Return [x, y] of the center of cell containing provided text 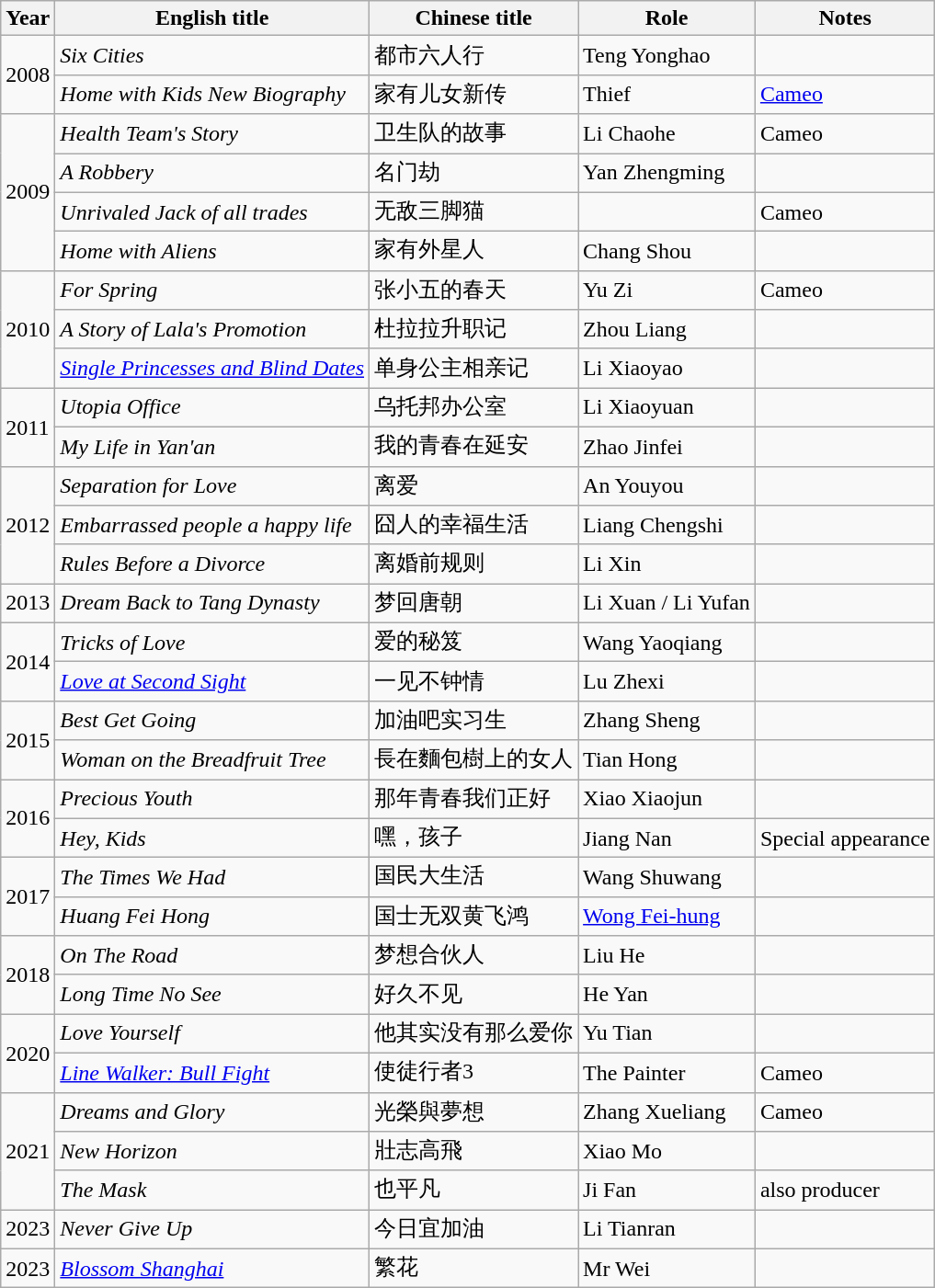
Best Get Going [212, 721]
Chinese title [474, 18]
Yan Zhengming [667, 173]
Love at Second Sight [212, 682]
壯志高飛 [474, 1151]
For Spring [212, 291]
离婚前规则 [474, 564]
2016 [28, 818]
Wang Yaoqiang [667, 642]
使徒行者3 [474, 1072]
张小五的春天 [474, 291]
Dreams and Glory [212, 1112]
Ji Fan [667, 1190]
Li Xuan / Li Yufan [667, 603]
The Times We Had [212, 877]
New Horizon [212, 1151]
Precious Youth [212, 800]
Line Walker: Bull Fight [212, 1072]
Wang Shuwang [667, 877]
The Painter [667, 1072]
2010 [28, 329]
嘿，孩子 [474, 838]
国士无双黄飞鸿 [474, 916]
囧人的幸福生活 [474, 526]
繁花 [474, 1269]
Li Chaohe [667, 134]
Hey, Kids [212, 838]
Yu Zi [667, 291]
Love Yourself [212, 1033]
Long Time No See [212, 995]
Li Xiaoyuan [667, 408]
Tian Hong [667, 759]
2017 [28, 897]
Li Tianran [667, 1230]
Year [28, 18]
Thief [667, 94]
Unrivaled Jack of all trades [212, 211]
Woman on the Breadfruit Tree [212, 759]
2014 [28, 662]
Blossom Shanghai [212, 1269]
2015 [28, 739]
Role [667, 18]
Li Xiaoyao [667, 368]
Yu Tian [667, 1033]
Embarrassed people a happy life [212, 526]
家有儿女新传 [474, 94]
Huang Fei Hong [212, 916]
Separation for Love [212, 485]
名门劫 [474, 173]
也平凡 [474, 1190]
离爱 [474, 485]
An Youyou [667, 485]
Single Princesses and Blind Dates [212, 368]
单身公主相亲记 [474, 368]
Tricks of Love [212, 642]
Home with Kids New Biography [212, 94]
also producer [845, 1190]
Jiang Nan [667, 838]
Notes [845, 18]
Lu Zhexi [667, 682]
Dream Back to Tang Dynasty [212, 603]
国民大生活 [474, 877]
Xiao Xiaojun [667, 800]
Li Xin [667, 564]
2020 [28, 1054]
Rules Before a Divorce [212, 564]
都市六人行 [474, 55]
今日宜加油 [474, 1230]
2018 [28, 975]
无敌三脚猫 [474, 211]
A Story of Lala's Promotion [212, 329]
杜拉拉升职记 [474, 329]
He Yan [667, 995]
Chang Shou [667, 252]
Health Team's Story [212, 134]
那年青春我们正好 [474, 800]
Home with Aliens [212, 252]
Six Cities [212, 55]
Utopia Office [212, 408]
Zhang Sheng [667, 721]
The Mask [212, 1190]
加油吧实习生 [474, 721]
Mr Wei [667, 1269]
乌托邦办公室 [474, 408]
2021 [28, 1151]
家有外星人 [474, 252]
Xiao Mo [667, 1151]
My Life in Yan'an [212, 447]
Wong Fei-hung [667, 916]
梦想合伙人 [474, 956]
Never Give Up [212, 1230]
English title [212, 18]
梦回唐朝 [474, 603]
一见不钟情 [474, 682]
2013 [28, 603]
2012 [28, 525]
2009 [28, 192]
On The Road [212, 956]
Zhao Jinfei [667, 447]
A Robbery [212, 173]
他其实没有那么爱你 [474, 1033]
Special appearance [845, 838]
卫生队的故事 [474, 134]
Liu He [667, 956]
好久不见 [474, 995]
Zhang Xueliang [667, 1112]
光榮與夢想 [474, 1112]
Liang Chengshi [667, 526]
2011 [28, 427]
長在麵包樹上的女人 [474, 759]
爱的秘笈 [474, 642]
Zhou Liang [667, 329]
我的青春在延安 [474, 447]
2008 [28, 75]
Teng Yonghao [667, 55]
